Find where the given text appears and provide that cell's center as [x, y] coordinate. 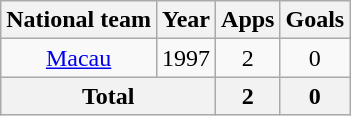
Year [186, 20]
Total [108, 96]
1997 [186, 58]
Macau [79, 58]
National team [79, 20]
Apps [248, 20]
Goals [315, 20]
